For the text-containing cell, return its midpoint in [x, y] coordinate format. 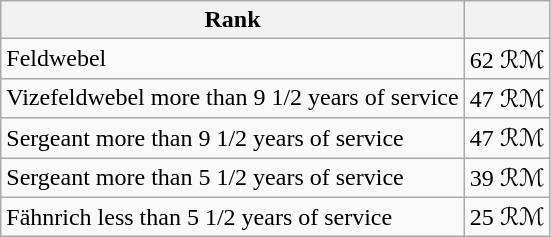
62 ℛℳ [507, 59]
25 ℛℳ [507, 217]
39 ℛℳ [507, 178]
Rank [232, 20]
Sergeant more than 9 1/2 years of service [232, 138]
Feldwebel [232, 59]
Vizefeldwebel more than 9 1/2 years of service [232, 98]
Sergeant more than 5 1/2 years of service [232, 178]
Fähnrich less than 5 1/2 years of service [232, 217]
